Find where the given text appears and provide that cell's center as [x, y] coordinate. 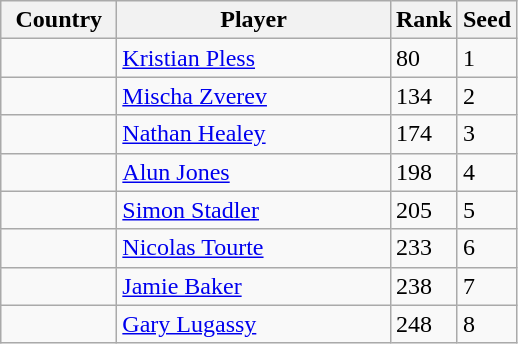
4 [486, 172]
Mischa Zverev [254, 96]
7 [486, 286]
1 [486, 58]
238 [424, 286]
3 [486, 134]
174 [424, 134]
Rank [424, 20]
Kristian Pless [254, 58]
198 [424, 172]
233 [424, 248]
Player [254, 20]
Simon Stadler [254, 210]
Jamie Baker [254, 286]
5 [486, 210]
Country [59, 20]
8 [486, 324]
134 [424, 96]
Nathan Healey [254, 134]
2 [486, 96]
6 [486, 248]
Seed [486, 20]
205 [424, 210]
Nicolas Tourte [254, 248]
80 [424, 58]
Gary Lugassy [254, 324]
Alun Jones [254, 172]
248 [424, 324]
